Pinpoint the cell where the given text exists, returning its [X, Y] midpoint coordinate. 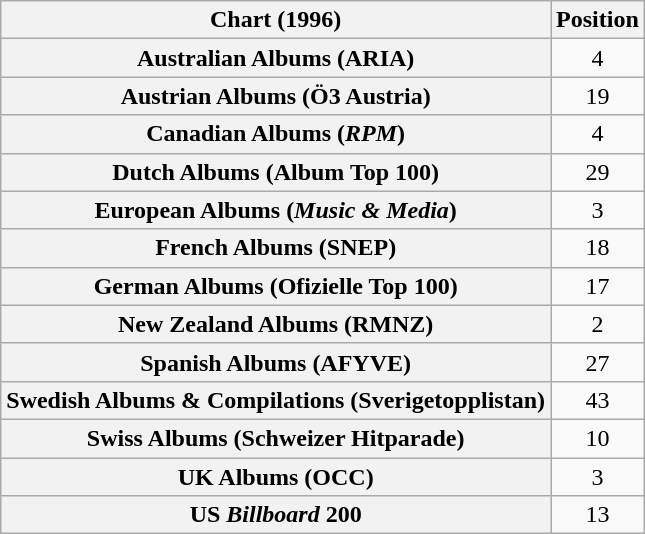
19 [598, 96]
Dutch Albums (Album Top 100) [276, 172]
Canadian Albums (RPM) [276, 134]
Chart (1996) [276, 20]
18 [598, 248]
43 [598, 400]
27 [598, 362]
New Zealand Albums (RMNZ) [276, 324]
French Albums (SNEP) [276, 248]
2 [598, 324]
13 [598, 515]
29 [598, 172]
US Billboard 200 [276, 515]
Swedish Albums & Compilations (Sverigetopplistan) [276, 400]
Swiss Albums (Schweizer Hitparade) [276, 438]
European Albums (Music & Media) [276, 210]
10 [598, 438]
Australian Albums (ARIA) [276, 58]
17 [598, 286]
Spanish Albums (AFYVE) [276, 362]
Austrian Albums (Ö3 Austria) [276, 96]
German Albums (Ofizielle Top 100) [276, 286]
Position [598, 20]
UK Albums (OCC) [276, 477]
